Extract the (X, Y) coordinate from the center of the cell holding the provided text.  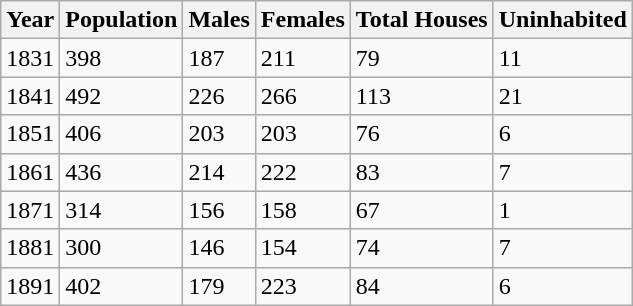
Population (122, 20)
Total Houses (422, 20)
226 (219, 96)
113 (422, 96)
74 (422, 248)
Females (302, 20)
266 (302, 96)
1 (562, 210)
406 (122, 134)
1881 (30, 248)
179 (219, 286)
1861 (30, 172)
Males (219, 20)
67 (422, 210)
492 (122, 96)
1851 (30, 134)
11 (562, 58)
314 (122, 210)
146 (219, 248)
300 (122, 248)
84 (422, 286)
76 (422, 134)
211 (302, 58)
79 (422, 58)
1871 (30, 210)
436 (122, 172)
223 (302, 286)
1891 (30, 286)
158 (302, 210)
398 (122, 58)
Year (30, 20)
187 (219, 58)
21 (562, 96)
156 (219, 210)
214 (219, 172)
402 (122, 286)
1841 (30, 96)
Uninhabited (562, 20)
83 (422, 172)
154 (302, 248)
222 (302, 172)
1831 (30, 58)
